Identify which cell holds the provided text, then report its [X, Y] central coordinate. 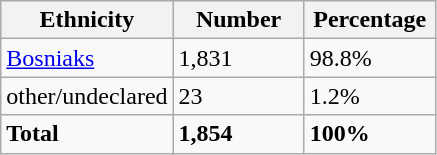
Number [238, 20]
23 [238, 96]
100% [370, 134]
Ethnicity [87, 20]
Bosniaks [87, 58]
1,854 [238, 134]
98.8% [370, 58]
1,831 [238, 58]
Percentage [370, 20]
1.2% [370, 96]
Total [87, 134]
other/undeclared [87, 96]
